Pinpoint the cell where the given text exists, returning its [X, Y] midpoint coordinate. 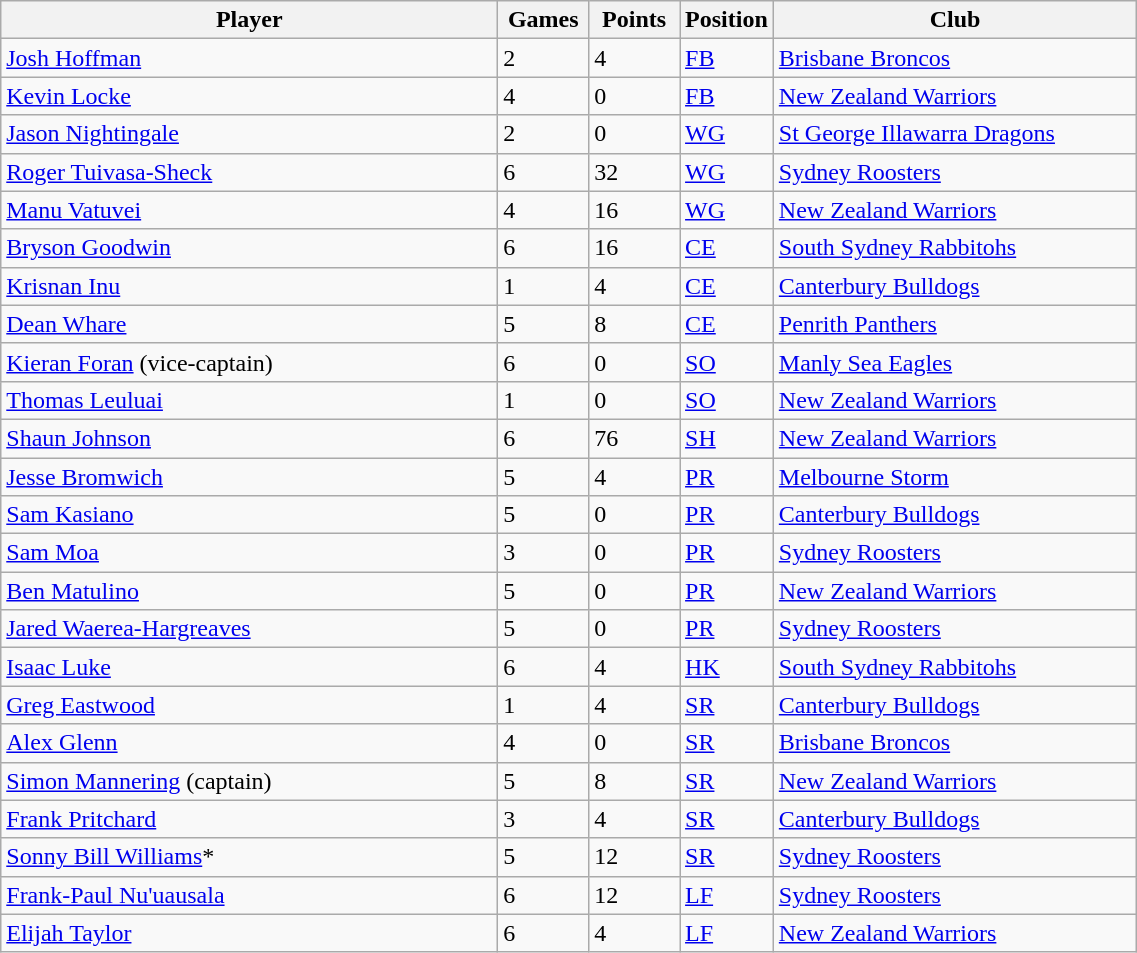
Penrith Panthers [955, 324]
Player [250, 20]
Roger Tuivasa-Sheck [250, 172]
Thomas Leuluai [250, 400]
Krisnan Inu [250, 286]
Sam Moa [250, 553]
Frank Pritchard [250, 819]
HK [727, 667]
Sam Kasiano [250, 515]
Josh Hoffman [250, 58]
Ben Matulino [250, 591]
76 [634, 438]
Shaun Johnson [250, 438]
Club [955, 20]
Alex Glenn [250, 743]
Manly Sea Eagles [955, 362]
32 [634, 172]
Dean Whare [250, 324]
Manu Vatuvei [250, 210]
Kieran Foran (vice-captain) [250, 362]
Jesse Bromwich [250, 477]
SH [727, 438]
Kevin Locke [250, 96]
Points [634, 20]
Isaac Luke [250, 667]
Jason Nightingale [250, 134]
Melbourne Storm [955, 477]
Elijah Taylor [250, 933]
Simon Mannering (captain) [250, 781]
Position [727, 20]
Greg Eastwood [250, 705]
Jared Waerea-Hargreaves [250, 629]
Sonny Bill Williams* [250, 857]
Games [544, 20]
Bryson Goodwin [250, 248]
Frank-Paul Nu'uausala [250, 895]
St George Illawarra Dragons [955, 134]
